Provide the [x, y] coordinate of the cell's center where the given text is located.  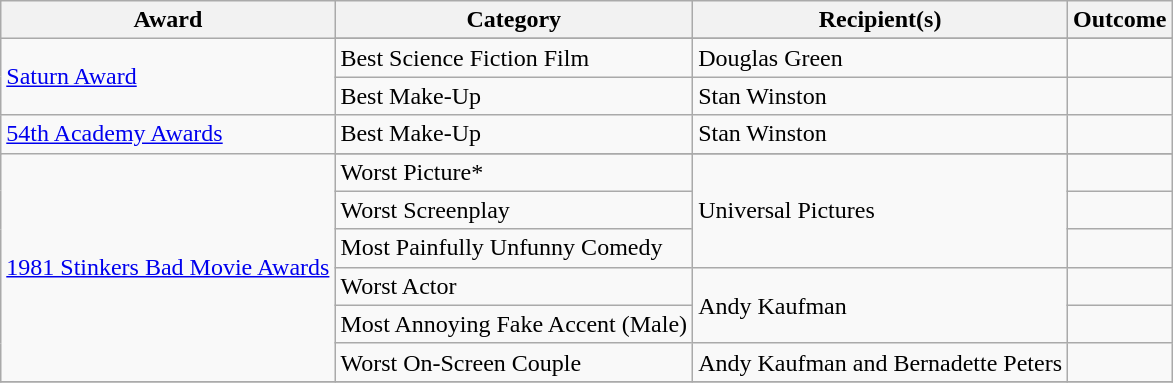
Worst Actor [514, 286]
1981 Stinkers Bad Movie Awards [168, 267]
Category [514, 20]
Most Painfully Unfunny Comedy [514, 248]
Outcome [1120, 20]
Andy Kaufman and Bernadette Peters [880, 362]
Saturn Award [168, 77]
Andy Kaufman [880, 305]
Most Annoying Fake Accent (Male) [514, 324]
54th Academy Awards [168, 134]
Douglas Green [880, 58]
Universal Pictures [880, 210]
Award [168, 20]
Worst On-Screen Couple [514, 362]
Recipient(s) [880, 20]
Worst Screenplay [514, 210]
Best Science Fiction Film [514, 58]
Worst Picture* [514, 172]
